For the text-containing cell, return its midpoint in [X, Y] coordinate format. 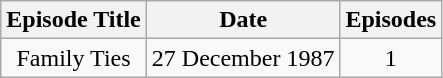
27 December 1987 [243, 58]
Episode Title [74, 20]
1 [391, 58]
Episodes [391, 20]
Family Ties [74, 58]
Date [243, 20]
